Pinpoint the cell where the given text exists, returning its [x, y] midpoint coordinate. 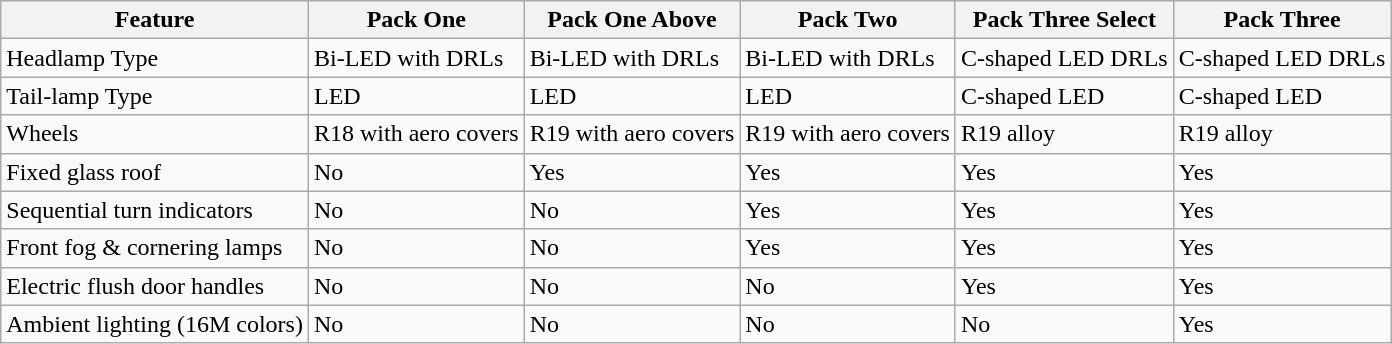
Front fog & cornering lamps [155, 248]
Electric flush door handles [155, 286]
Pack Three Select [1064, 20]
Pack Two [848, 20]
Pack One [416, 20]
Wheels [155, 134]
Pack Three [1282, 20]
Feature [155, 20]
R18 with aero covers [416, 134]
Tail-lamp Type [155, 96]
Headlamp Type [155, 58]
Ambient lighting (16M colors) [155, 324]
Pack One Above [632, 20]
Fixed glass roof [155, 172]
Sequential turn indicators [155, 210]
